Scan for the cell matching the given text and deliver its (x, y) coordinate at center. 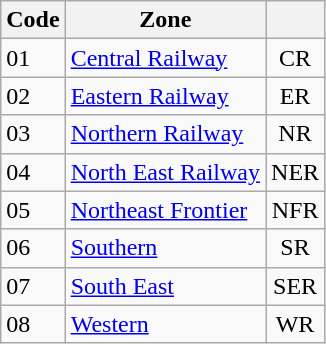
North East Railway (165, 172)
06 (33, 248)
Central Railway (165, 58)
WR (296, 324)
Northern Railway (165, 134)
02 (33, 96)
07 (33, 286)
Southern (165, 248)
CR (296, 58)
08 (33, 324)
NR (296, 134)
SER (296, 286)
Zone (165, 20)
04 (33, 172)
Western (165, 324)
05 (33, 210)
01 (33, 58)
ER (296, 96)
South East (165, 286)
NER (296, 172)
03 (33, 134)
Code (33, 20)
NFR (296, 210)
Eastern Railway (165, 96)
Northeast Frontier (165, 210)
SR (296, 248)
